Determine the [x, y] coordinate at the center of the cell enclosing the given text.  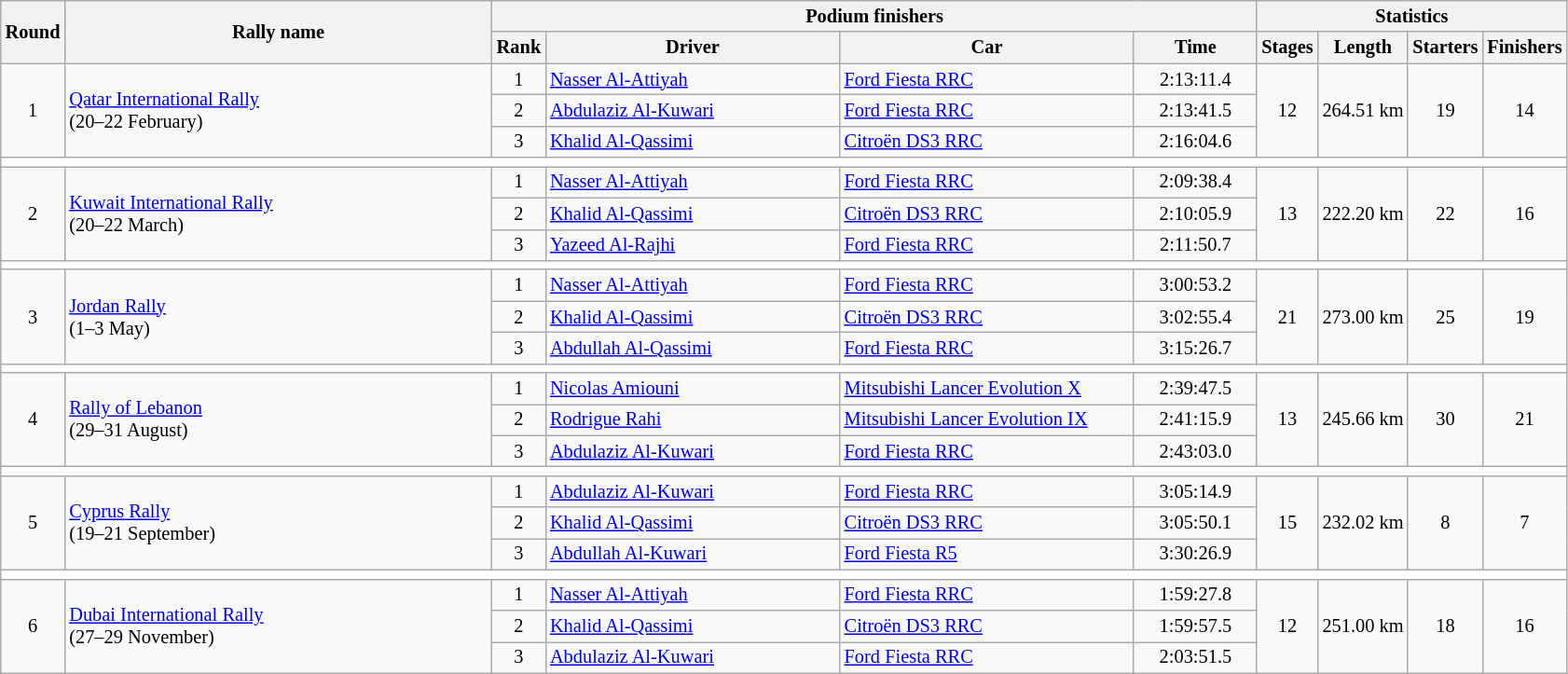
25 [1445, 317]
2:10:05.9 [1195, 213]
14 [1524, 110]
Rank [518, 48]
Stages [1286, 48]
2:43:03.0 [1195, 451]
2:16:04.6 [1195, 142]
Starters [1445, 48]
3:05:50.1 [1195, 523]
245.66 km [1363, 420]
6 [34, 626]
Cyprus Rally(19–21 September) [278, 522]
Ford Fiesta R5 [987, 554]
Round [34, 32]
3:30:26.9 [1195, 554]
18 [1445, 626]
Rally of Lebanon(29–31 August) [278, 420]
Jordan Rally(1–3 May) [278, 317]
7 [1524, 522]
Abdullah Al-Qassimi [693, 348]
222.20 km [1363, 213]
Time [1195, 48]
3:00:53.2 [1195, 285]
3:15:26.7 [1195, 348]
2:11:50.7 [1195, 245]
Driver [693, 48]
2:03:51.5 [1195, 657]
22 [1445, 213]
Podium finishers [874, 16]
1:59:57.5 [1195, 626]
30 [1445, 420]
232.02 km [1363, 522]
8 [1445, 522]
251.00 km [1363, 626]
Mitsubishi Lancer Evolution X [987, 389]
3:02:55.4 [1195, 317]
273.00 km [1363, 317]
Nicolas Amiouni [693, 389]
Kuwait International Rally(20–22 March) [278, 213]
Dubai International Rally(27–29 November) [278, 626]
Car [987, 48]
Qatar International Rally(20–22 February) [278, 110]
1:59:27.8 [1195, 595]
4 [34, 420]
5 [34, 522]
2:13:11.4 [1195, 79]
Rally name [278, 32]
Statistics [1411, 16]
Finishers [1524, 48]
Yazeed Al-Rajhi [693, 245]
2:13:41.5 [1195, 110]
Mitsubishi Lancer Evolution IX [987, 420]
3:05:14.9 [1195, 491]
Abdullah Al-Kuwari [693, 554]
15 [1286, 522]
2:09:38.4 [1195, 182]
2:39:47.5 [1195, 389]
264.51 km [1363, 110]
Rodrigue Rahi [693, 420]
Length [1363, 48]
2:41:15.9 [1195, 420]
